Return the (X, Y) coordinate for the center point of the cell that contains the specified text.  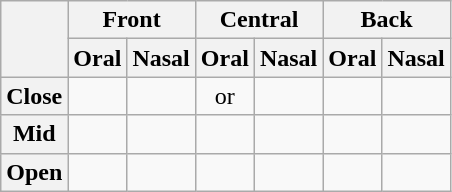
Back (386, 20)
Mid (34, 134)
Central (258, 20)
Front (132, 20)
Open (34, 172)
or (224, 96)
Close (34, 96)
